Search for the cell housing the specified text and yield its (X, Y) center coordinate. 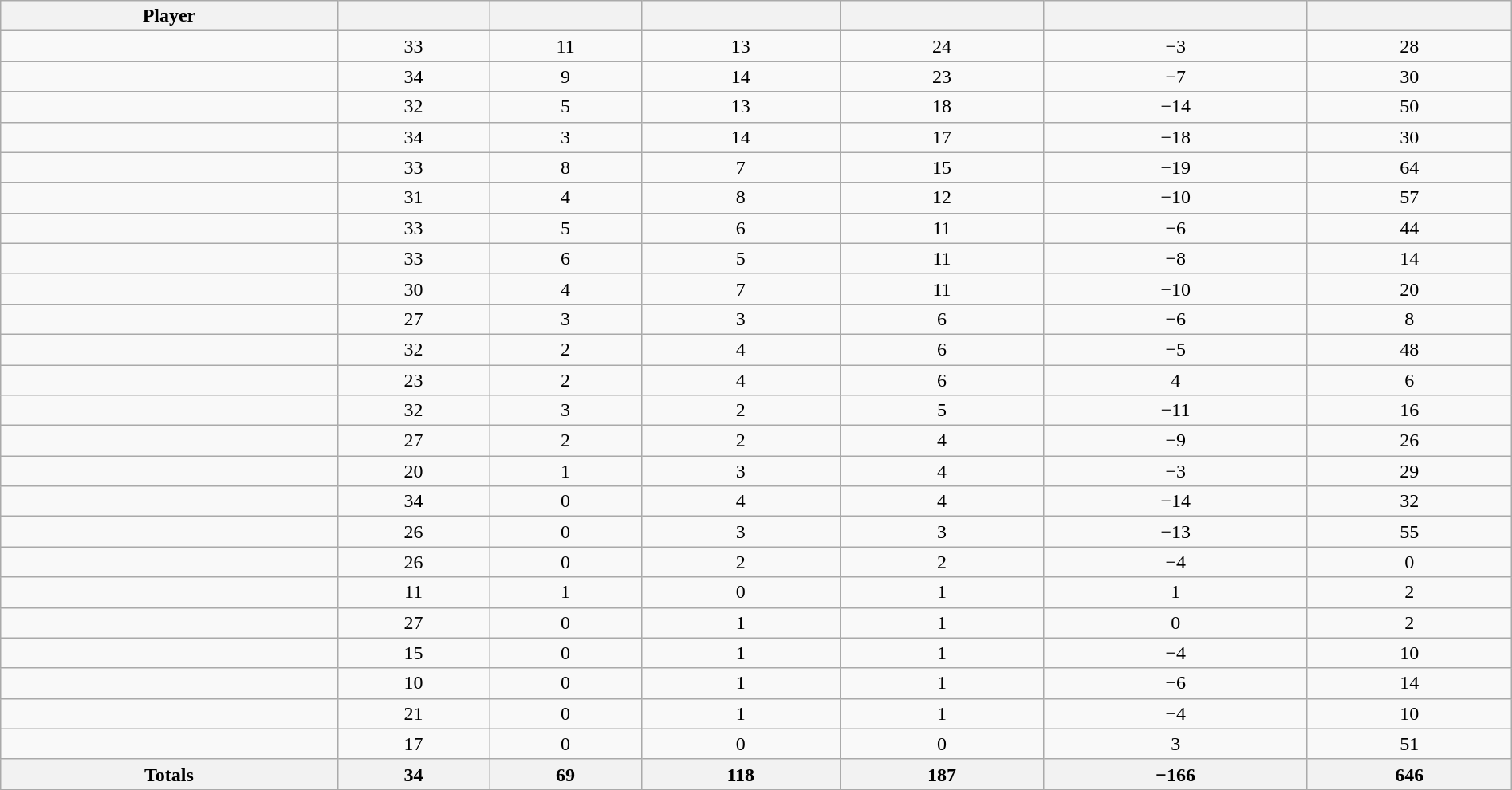
Totals (169, 774)
−7 (1175, 77)
21 (413, 713)
64 (1409, 167)
Player (169, 16)
31 (413, 198)
18 (942, 107)
118 (740, 774)
−9 (1175, 441)
−13 (1175, 532)
12 (942, 198)
24 (942, 46)
57 (1409, 198)
50 (1409, 107)
55 (1409, 532)
187 (942, 774)
−5 (1175, 349)
9 (566, 77)
−166 (1175, 774)
28 (1409, 46)
44 (1409, 228)
51 (1409, 744)
48 (1409, 349)
29 (1409, 471)
−18 (1175, 137)
−19 (1175, 167)
69 (566, 774)
16 (1409, 411)
646 (1409, 774)
−11 (1175, 411)
−8 (1175, 258)
